Capture the cell that displays the provided text and extract its [X, Y] central coordinate. 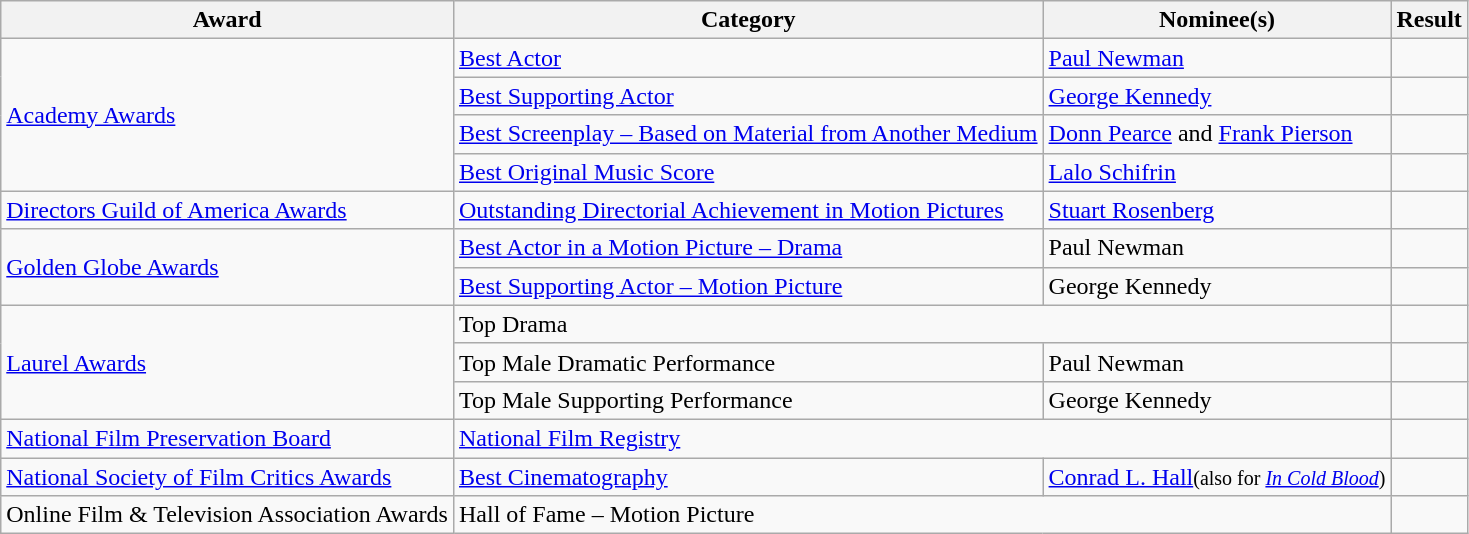
Donn Pearce and Frank Pierson [1217, 134]
Laurel Awards [228, 362]
Directors Guild of America Awards [228, 210]
Golden Globe Awards [228, 267]
Best Supporting Actor – Motion Picture [748, 286]
Best Actor [748, 58]
Category [748, 20]
Top Male Dramatic Performance [748, 362]
Top Male Supporting Performance [748, 400]
Hall of Fame – Motion Picture [922, 515]
Nominee(s) [1217, 20]
Award [228, 20]
Conrad L. Hall(also for In Cold Blood) [1217, 477]
Best Supporting Actor [748, 96]
Outstanding Directorial Achievement in Motion Pictures [748, 210]
Result [1429, 20]
Best Actor in a Motion Picture – Drama [748, 248]
Top Drama [922, 324]
Best Original Music Score [748, 172]
Stuart Rosenberg [1217, 210]
Online Film & Television Association Awards [228, 515]
Academy Awards [228, 115]
Best Cinematography [748, 477]
National Society of Film Critics Awards [228, 477]
National Film Registry [922, 438]
National Film Preservation Board [228, 438]
Lalo Schifrin [1217, 172]
Best Screenplay – Based on Material from Another Medium [748, 134]
